Capture the cell that displays the provided text and extract its (x, y) central coordinate. 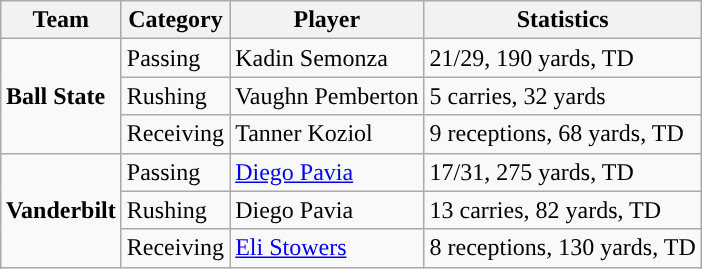
Team (60, 20)
5 carries, 32 yards (562, 96)
Kadin Semonza (327, 58)
Statistics (562, 20)
Player (327, 20)
Vaughn Pemberton (327, 96)
Category (175, 20)
17/31, 275 yards, TD (562, 172)
21/29, 190 yards, TD (562, 58)
Eli Stowers (327, 248)
Vanderbilt (60, 210)
Tanner Koziol (327, 134)
13 carries, 82 yards, TD (562, 210)
9 receptions, 68 yards, TD (562, 134)
8 receptions, 130 yards, TD (562, 248)
Ball State (60, 96)
